Locate the cell with the specified text and output its (X, Y) center coordinate. 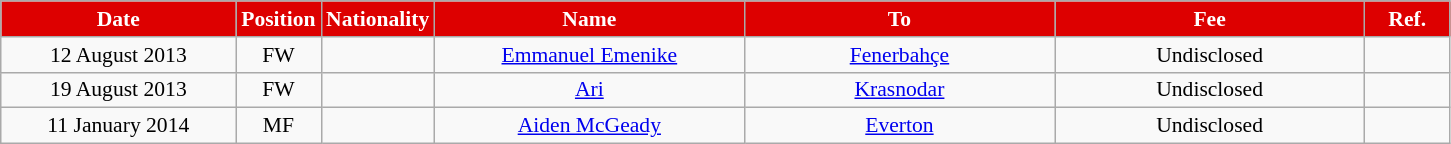
Ref. (1408, 19)
Nationality (378, 19)
Emmanuel Emenike (589, 55)
19 August 2013 (118, 90)
Krasnodar (899, 90)
Aiden McGeady (589, 126)
Everton (899, 126)
Position (278, 19)
Name (589, 19)
11 January 2014 (118, 126)
Ari (589, 90)
MF (278, 126)
Fenerbahçe (899, 55)
Fee (1210, 19)
12 August 2013 (118, 55)
To (899, 19)
Date (118, 19)
